Locate the cell with the specified text and output its (X, Y) center coordinate. 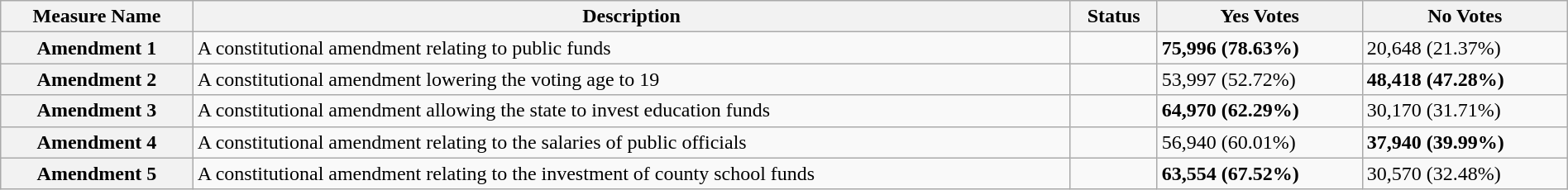
No Votes (1465, 17)
A constitutional amendment relating to the salaries of public officials (632, 142)
Measure Name (97, 17)
63,554 (67.52%) (1260, 173)
75,996 (78.63%) (1260, 48)
Yes Votes (1260, 17)
Description (632, 17)
A constitutional amendment lowering the voting age to 19 (632, 79)
A constitutional amendment allowing the state to invest education funds (632, 111)
Amendment 3 (97, 111)
64,970 (62.29%) (1260, 111)
48,418 (47.28%) (1465, 79)
A constitutional amendment relating to the investment of county school funds (632, 173)
20,648 (21.37%) (1465, 48)
56,940 (60.01%) (1260, 142)
Amendment 1 (97, 48)
Amendment 4 (97, 142)
30,170 (31.71%) (1465, 111)
30,570 (32.48%) (1465, 173)
Status (1113, 17)
37,940 (39.99%) (1465, 142)
Amendment 2 (97, 79)
A constitutional amendment relating to public funds (632, 48)
Amendment 5 (97, 173)
53,997 (52.72%) (1260, 79)
